Output the [x, y] coordinate of the center of the cell containing the given text.  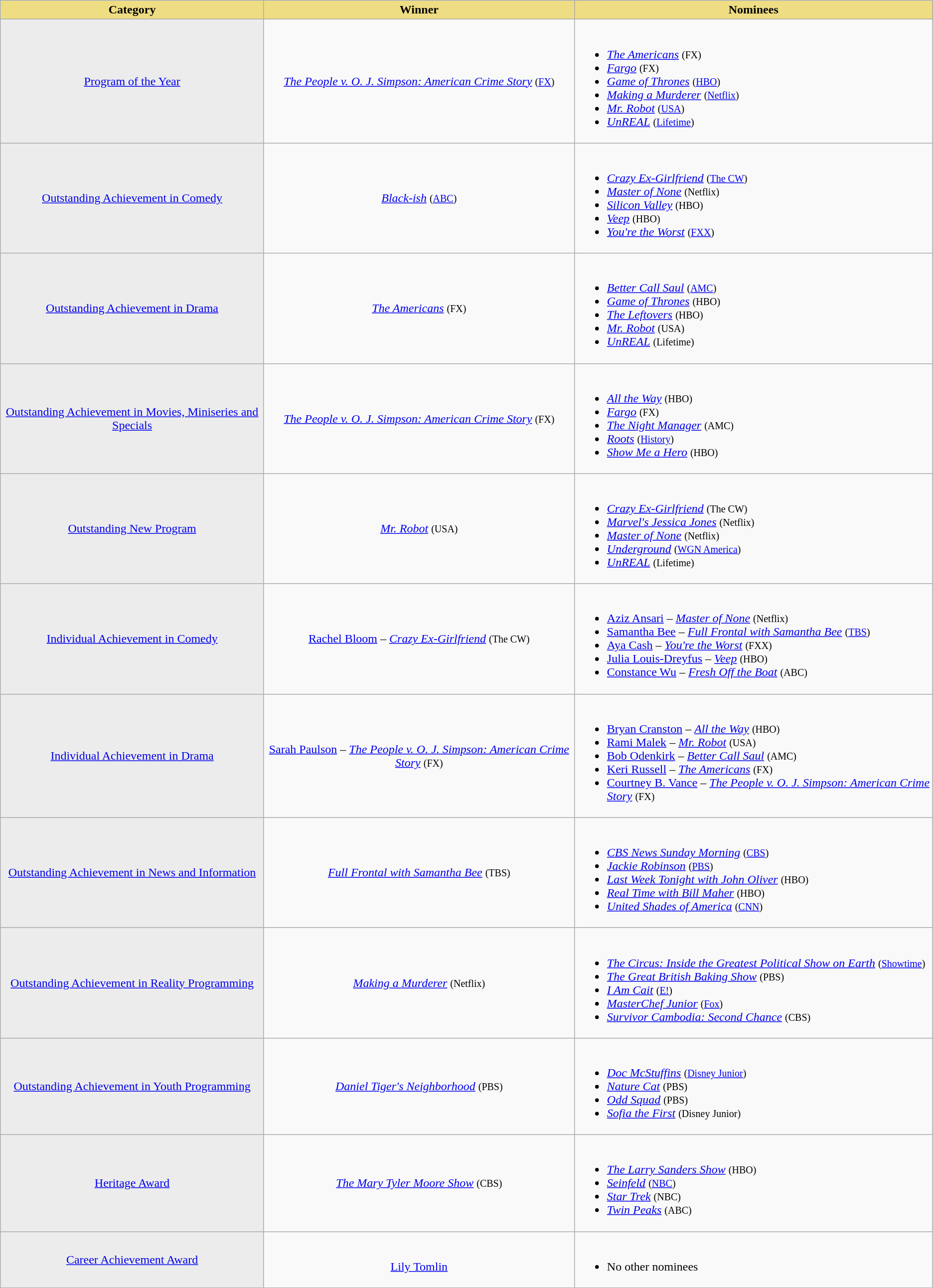
Making a Murderer (Netflix) [419, 983]
Career Achievement Award [133, 1259]
Program of the Year [133, 81]
Outstanding New Program [133, 528]
Daniel Tiger's Neighborhood (PBS) [419, 1086]
Sarah Paulson – The People v. O. J. Simpson: American Crime Story (FX) [419, 756]
Black-ish (ABC) [419, 198]
Individual Achievement in Comedy [133, 639]
Outstanding Achievement in Reality Programming [133, 983]
Doc McStuffins (Disney Junior)Nature Cat (PBS)Odd Squad (PBS)Sofia the First (Disney Junior) [754, 1086]
Winner [419, 10]
Mr. Robot (USA) [419, 528]
Crazy Ex-Girlfriend (The CW)Master of None (Netflix)Silicon Valley (HBO)Veep (HBO)You're the Worst (FXX) [754, 198]
Better Call Saul (AMC)Game of Thrones (HBO)The Leftovers (HBO)Mr. Robot (USA)UnREAL (Lifetime) [754, 308]
No other nominees [754, 1259]
Outstanding Achievement in Movies, Miniseries and Specials [133, 419]
The Americans (FX)Fargo (FX)Game of Thrones (HBO)Making a Murderer (Netflix)Mr. Robot (USA)UnREAL (Lifetime) [754, 81]
Crazy Ex-Girlfriend (The CW)Marvel's Jessica Jones (Netflix)Master of None (Netflix)Underground (WGN America)UnREAL (Lifetime) [754, 528]
Heritage Award [133, 1183]
Individual Achievement in Drama [133, 756]
The Americans (FX) [419, 308]
The Mary Tyler Moore Show (CBS) [419, 1183]
Category [133, 10]
Outstanding Achievement in News and Information [133, 872]
All the Way (HBO)Fargo (FX)The Night Manager (AMC)Roots (History)Show Me a Hero (HBO) [754, 419]
Outstanding Achievement in Youth Programming [133, 1086]
Lily Tomlin [419, 1259]
The Larry Sanders Show (HBO)Seinfeld (NBC)Star Trek (NBC)Twin Peaks (ABC) [754, 1183]
Rachel Bloom – Crazy Ex-Girlfriend (The CW) [419, 639]
Full Frontal with Samantha Bee (TBS) [419, 872]
Nominees [754, 10]
Outstanding Achievement in Drama [133, 308]
Outstanding Achievement in Comedy [133, 198]
